Detect which cell encompasses the target text, then output its (X, Y) center coordinate. 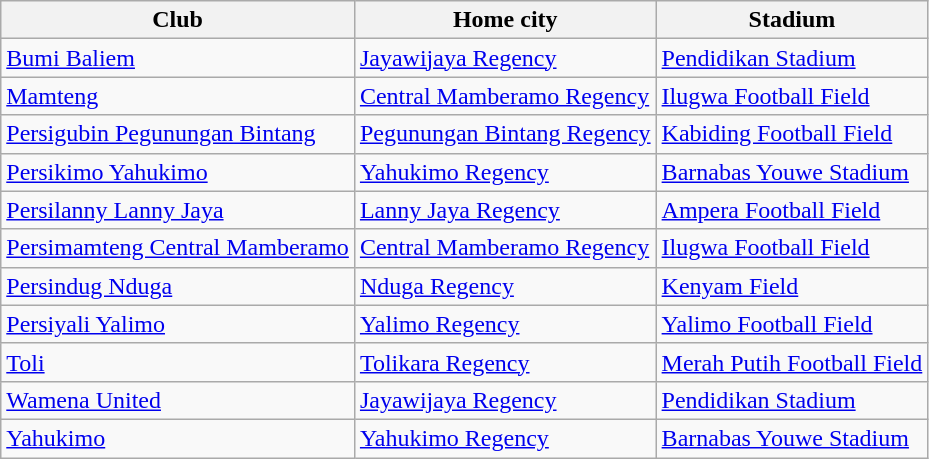
Pegunungan Bintang Regency (505, 134)
Wamena United (178, 400)
Persimamteng Central Mamberamo (178, 248)
Kenyam Field (792, 286)
Kabiding Football Field (792, 134)
Persiyali Yalimo (178, 324)
Persilanny Lanny Jaya (178, 210)
Merah Putih Football Field (792, 362)
Yalimo Football Field (792, 324)
Lanny Jaya Regency (505, 210)
Persikimo Yahukimo (178, 172)
Ampera Football Field (792, 210)
Club (178, 20)
Tolikara Regency (505, 362)
Mamteng (178, 96)
Nduga Regency (505, 286)
Bumi Baliem (178, 58)
Persindug Nduga (178, 286)
Yalimo Regency (505, 324)
Toli (178, 362)
Persigubin Pegunungan Bintang (178, 134)
Yahukimo (178, 438)
Home city (505, 20)
Stadium (792, 20)
